Find where the given text appears and provide that cell's center as [X, Y] coordinate. 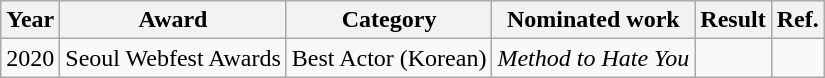
Ref. [798, 20]
Best Actor (Korean) [389, 58]
Seoul Webfest Awards [173, 58]
Nominated work [594, 20]
Award [173, 20]
2020 [30, 58]
Year [30, 20]
Category [389, 20]
Method to Hate You [594, 58]
Result [733, 20]
